Identify which cell holds the provided text, then report its [X, Y] central coordinate. 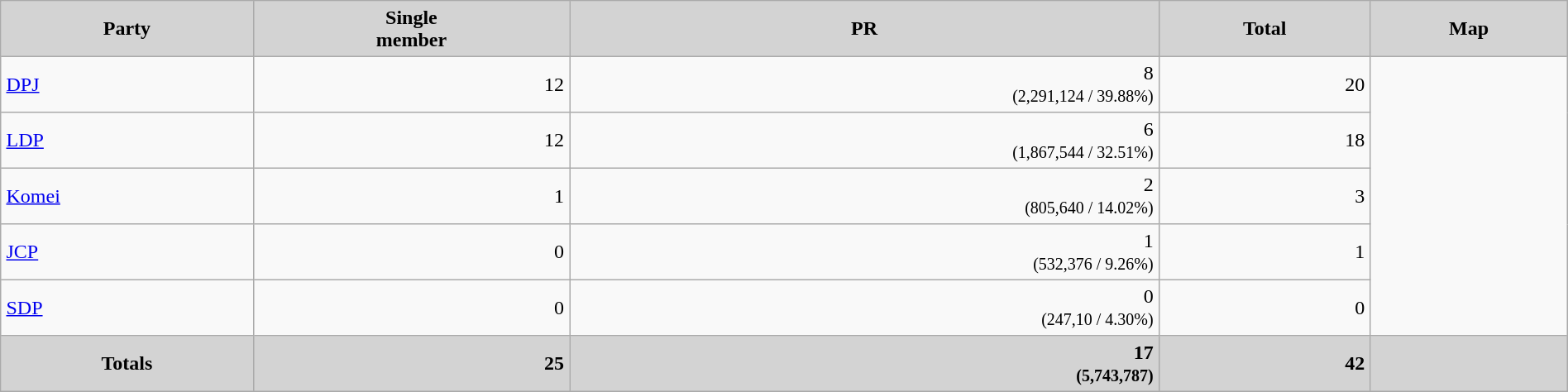
2(805,640 / 14.02%) [865, 196]
8(2,291,124 / 39.88%) [865, 84]
Singlemember [412, 29]
17(5,743,787) [865, 364]
25 [412, 364]
SDP [127, 308]
0(247,10 / 4.30%) [865, 308]
Map [1469, 29]
Total [1264, 29]
Totals [127, 364]
42 [1264, 364]
6(1,867,544 / 32.51%) [865, 141]
Komei [127, 196]
DPJ [127, 84]
Party [127, 29]
18 [1264, 141]
1(532,376 / 9.26%) [865, 252]
3 [1264, 196]
LDP [127, 141]
JCP [127, 252]
PR [865, 29]
20 [1264, 84]
